Locate the cell with the specified text and output its (x, y) center coordinate. 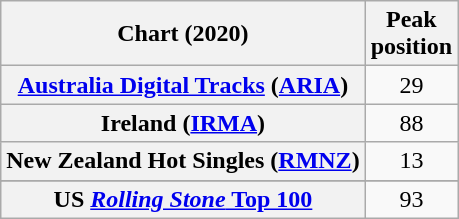
Peakposition (411, 34)
Chart (2020) (183, 34)
Ireland (IRMA) (183, 123)
88 (411, 123)
13 (411, 161)
93 (411, 199)
US Rolling Stone Top 100 (183, 199)
New Zealand Hot Singles (RMNZ) (183, 161)
Australia Digital Tracks (ARIA) (183, 85)
29 (411, 85)
